Detect which cell encompasses the target text, then output its [X, Y] center coordinate. 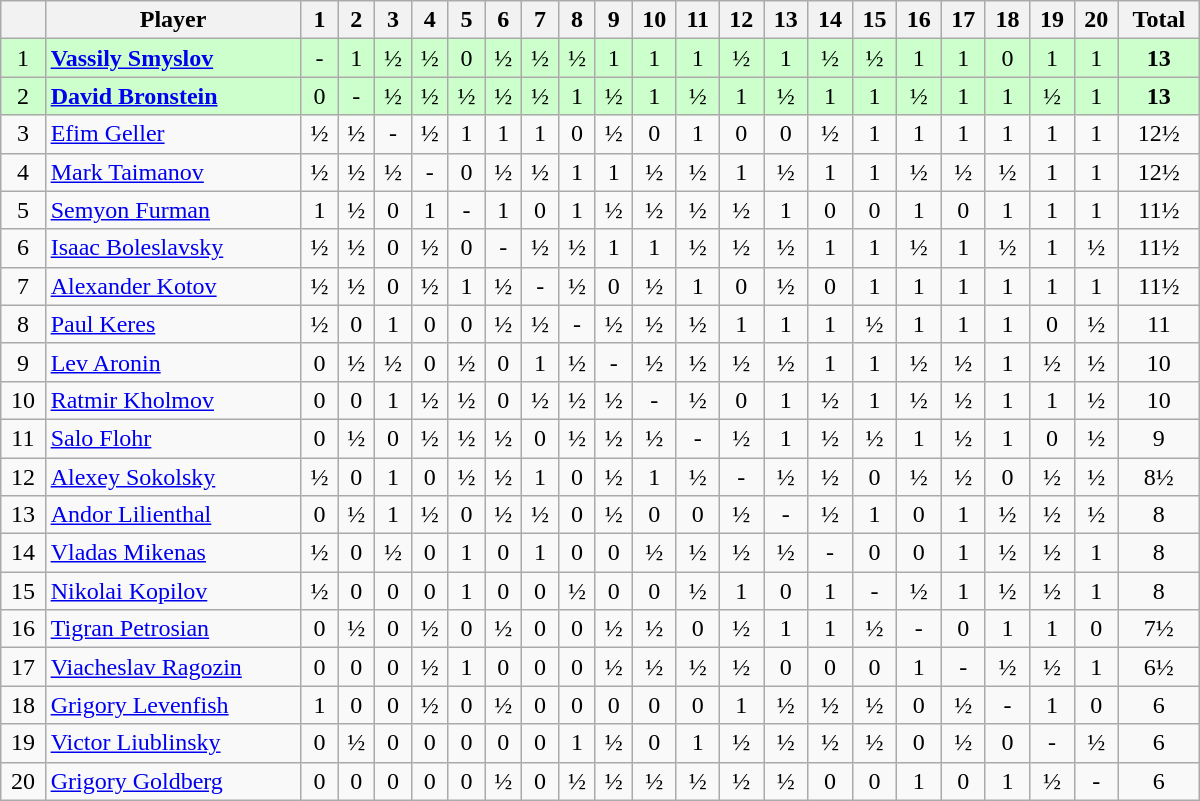
Efim Geller [173, 134]
Andor Lilienthal [173, 515]
7½ [1158, 629]
Grigory Goldberg [173, 781]
Alexander Kotov [173, 286]
Player [173, 20]
8½ [1158, 477]
Vladas Mikenas [173, 553]
Vassily Smyslov [173, 58]
Nikolai Kopilov [173, 591]
Semyon Furman [173, 210]
Victor Liublinsky [173, 743]
Mark Taimanov [173, 172]
Lev Aronin [173, 362]
Grigory Levenfish [173, 705]
Alexey Sokolsky [173, 477]
6½ [1158, 667]
Total [1158, 20]
Ratmir Kholmov [173, 400]
Viacheslav Ragozin [173, 667]
Salo Flohr [173, 438]
David Bronstein [173, 96]
Paul Keres [173, 324]
Tigran Petrosian [173, 629]
Isaac Boleslavsky [173, 248]
